Extract the [x, y] coordinate from the center of the cell holding the provided text.  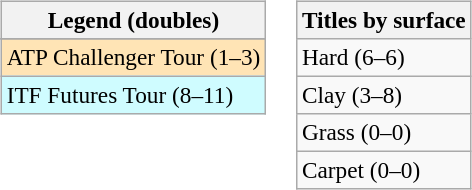
Carpet (0–0) [384, 171]
ATP Challenger Tour (1–3) [133, 57]
Grass (0–0) [384, 133]
Titles by surface [384, 20]
Legend (doubles) [133, 20]
Clay (3–8) [384, 95]
ITF Futures Tour (8–11) [133, 95]
Hard (6–6) [384, 57]
